Detect which cell encompasses the target text, then output its [X, Y] center coordinate. 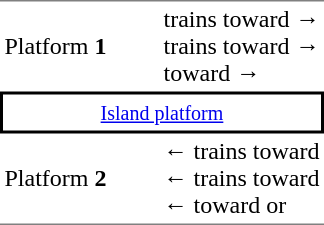
Platform 1 [80, 46]
trains toward → trains toward → toward → [242, 46]
Island platform [162, 113]
